Identify which cell holds the provided text, then report its (X, Y) central coordinate. 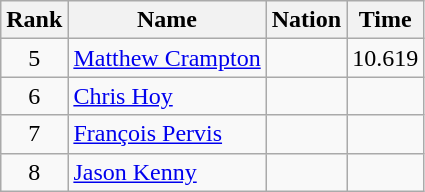
Jason Kenny (167, 172)
François Pervis (167, 134)
Chris Hoy (167, 96)
Nation (306, 20)
5 (34, 58)
10.619 (386, 58)
Time (386, 20)
Name (167, 20)
7 (34, 134)
Matthew Crampton (167, 58)
6 (34, 96)
8 (34, 172)
Rank (34, 20)
